Output the (X, Y) coordinate of the center of the cell containing the given text.  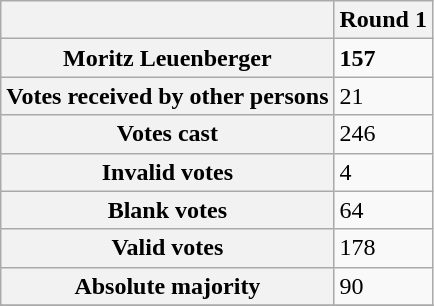
21 (383, 96)
Votes cast (168, 134)
246 (383, 134)
64 (383, 210)
157 (383, 58)
Absolute majority (168, 286)
178 (383, 248)
Round 1 (383, 20)
Valid votes (168, 248)
4 (383, 172)
Invalid votes (168, 172)
90 (383, 286)
Votes received by other persons (168, 96)
Blank votes (168, 210)
Moritz Leuenberger (168, 58)
